For the text-containing cell, return its midpoint in [x, y] coordinate format. 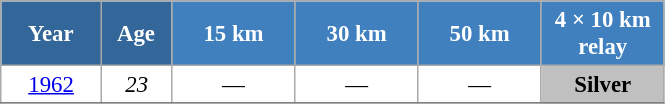
Silver [602, 85]
Age [136, 34]
23 [136, 85]
50 km [480, 34]
1962 [52, 85]
Year [52, 34]
15 km [234, 34]
30 km [356, 34]
4 × 10 km relay [602, 34]
